From the cell containing the given text, extract its center point as [x, y] coordinate. 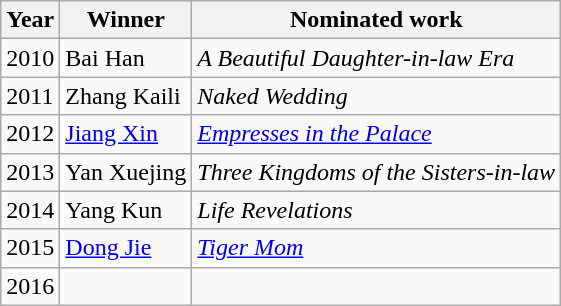
2010 [30, 58]
Yan Xuejing [126, 172]
Bai Han [126, 58]
2016 [30, 286]
Life Revelations [376, 210]
2013 [30, 172]
Dong Jie [126, 248]
2014 [30, 210]
Zhang Kaili [126, 96]
2012 [30, 134]
A Beautiful Daughter-in-law Era [376, 58]
Nominated work [376, 20]
Jiang Xin [126, 134]
2011 [30, 96]
Naked Wedding [376, 96]
2015 [30, 248]
Three Kingdoms of the Sisters-in-law [376, 172]
Tiger Mom [376, 248]
Empresses in the Palace [376, 134]
Year [30, 20]
Yang Kun [126, 210]
Winner [126, 20]
